Detect which cell encompasses the target text, then output its (x, y) center coordinate. 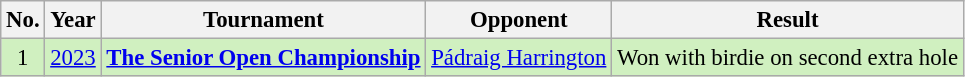
Opponent (519, 20)
Pádraig Harrington (519, 58)
The Senior Open Championship (264, 58)
2023 (73, 58)
1 (23, 58)
No. (23, 20)
Won with birdie on second extra hole (788, 58)
Tournament (264, 20)
Result (788, 20)
Year (73, 20)
